Capture the cell that displays the provided text and extract its [x, y] central coordinate. 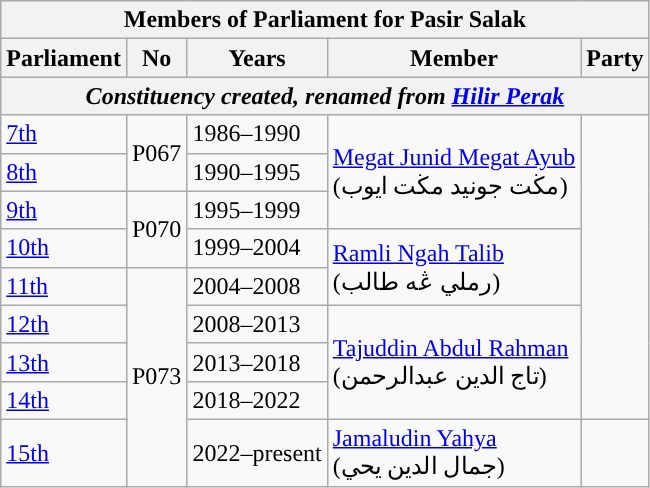
Ramli Ngah Talib (رملي ڠه طالب) [454, 267]
12th [64, 324]
15th [64, 452]
Member [454, 58]
Tajuddin Abdul Rahman (تاج الدين عبدالرحمن) [454, 362]
Party [615, 58]
9th [64, 210]
P073 [156, 376]
1986–1990 [257, 134]
8th [64, 172]
7th [64, 134]
2022–present [257, 452]
13th [64, 362]
P067 [156, 153]
1999–2004 [257, 248]
No [156, 58]
2013–2018 [257, 362]
11th [64, 286]
2008–2013 [257, 324]
1990–1995 [257, 172]
Constituency created, renamed from Hilir Perak [325, 96]
14th [64, 400]
Jamaludin Yahya (جمال الدين يحي) [454, 452]
Members of Parliament for Pasir Salak [325, 20]
2004–2008 [257, 286]
Megat Junid Megat Ayub (مڬت جونيد مڬت ايوب) [454, 172]
2018–2022 [257, 400]
Years [257, 58]
P070 [156, 229]
1995–1999 [257, 210]
10th [64, 248]
Parliament [64, 58]
